Determine the [x, y] coordinate at the center of the cell enclosing the given text.  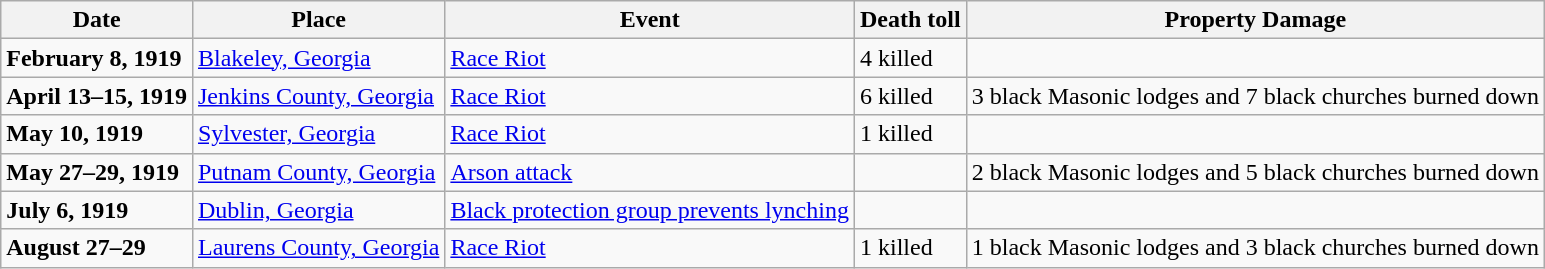
Death toll [910, 20]
Date [97, 20]
February 8, 1919 [97, 58]
Black protection group prevents lynching [650, 210]
May 10, 1919 [97, 134]
4 killed [910, 58]
3 black Masonic lodges and 7 black churches burned down [1255, 96]
Blakeley, Georgia [318, 58]
August 27–29 [97, 248]
July 6, 1919 [97, 210]
Laurens County, Georgia [318, 248]
Arson attack [650, 172]
May 27–29, 1919 [97, 172]
1 black Masonic lodges and 3 black churches burned down [1255, 248]
Property Damage [1255, 20]
Event [650, 20]
April 13–15, 1919 [97, 96]
Dublin, Georgia [318, 210]
2 black Masonic lodges and 5 black churches burned down [1255, 172]
Putnam County, Georgia [318, 172]
Place [318, 20]
Jenkins County, Georgia [318, 96]
6 killed [910, 96]
Sylvester, Georgia [318, 134]
